Identify which cell holds the provided text, then report its (x, y) central coordinate. 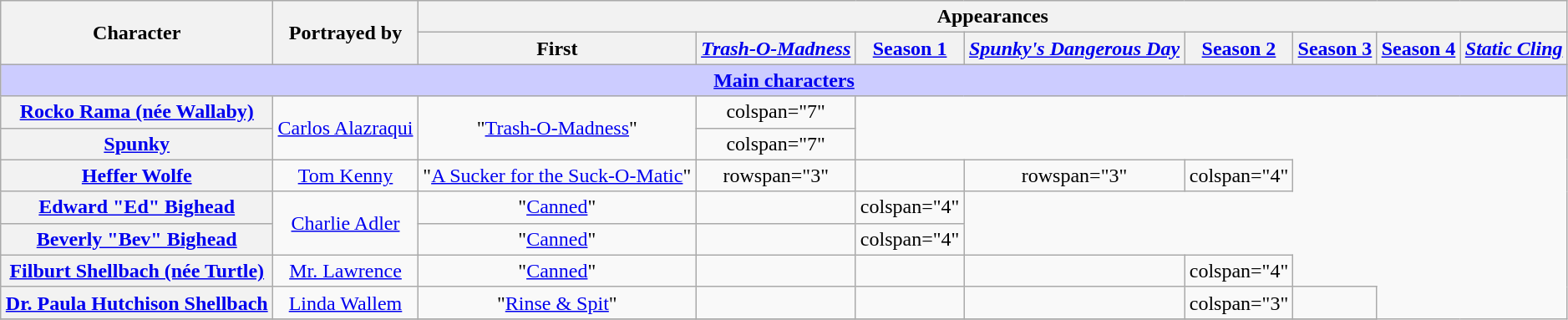
Season 2 (1239, 48)
Spunky's Dangerous Day (1074, 48)
Beverly "Bev" Bighead (137, 239)
Character (137, 33)
Carlos Alazraqui (346, 128)
Filburt Shellbach (née Turtle) (137, 271)
Edward "Ed" Bighead (137, 207)
Appearances (992, 17)
Mr. Lawrence (346, 271)
colspan="3" (1239, 302)
"Rinse & Spit" (556, 302)
Heffer Wolfe (137, 175)
Season 1 (910, 48)
Static Cling (1514, 48)
Season 4 (1418, 48)
Spunky (137, 144)
Charlie Adler (346, 223)
Portrayed by (346, 33)
Main characters (784, 80)
Dr. Paula Hutchison Shellbach (137, 302)
Rocko Rama (née Wallaby) (137, 112)
Tom Kenny (346, 175)
"Trash-O-Madness" (556, 128)
First (556, 48)
Linda Wallem (346, 302)
Season 3 (1335, 48)
Trash-O-Madness (775, 48)
"A Sucker for the Suck-O-Matic" (556, 175)
